Find where the given text appears and provide that cell's center as (X, Y) coordinate. 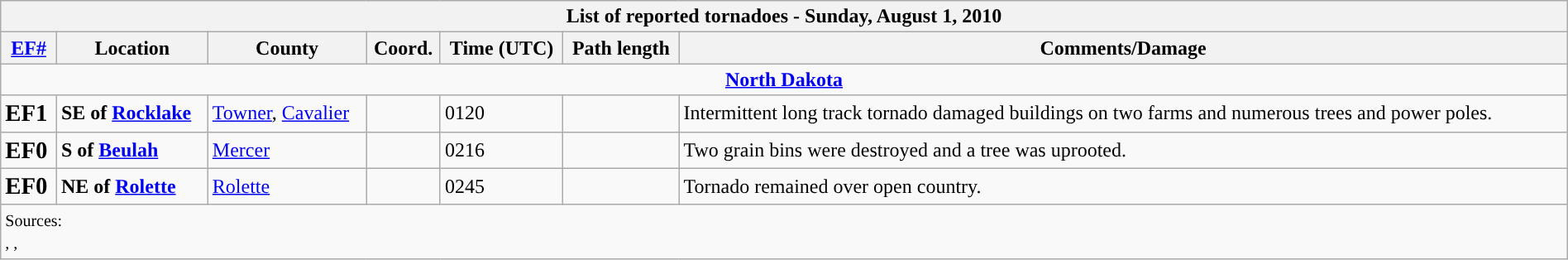
Towner, Cavalier (287, 113)
NE of Rolette (132, 186)
Coord. (404, 48)
Location (132, 48)
0120 (501, 113)
Intermittent long track tornado damaged buildings on two farms and numerous trees and power poles. (1123, 113)
North Dakota (784, 79)
Sources:, , (784, 232)
S of Beulah (132, 150)
Tornado remained over open country. (1123, 186)
Two grain bins were destroyed and a tree was uprooted. (1123, 150)
EF1 (29, 113)
Time (UTC) (501, 48)
0245 (501, 186)
SE of Rocklake (132, 113)
Mercer (287, 150)
Path length (621, 48)
County (287, 48)
Comments/Damage (1123, 48)
EF# (29, 48)
0216 (501, 150)
List of reported tornadoes - Sunday, August 1, 2010 (784, 17)
Rolette (287, 186)
